Return the (x, y) coordinate for the center point of the cell that contains the specified text.  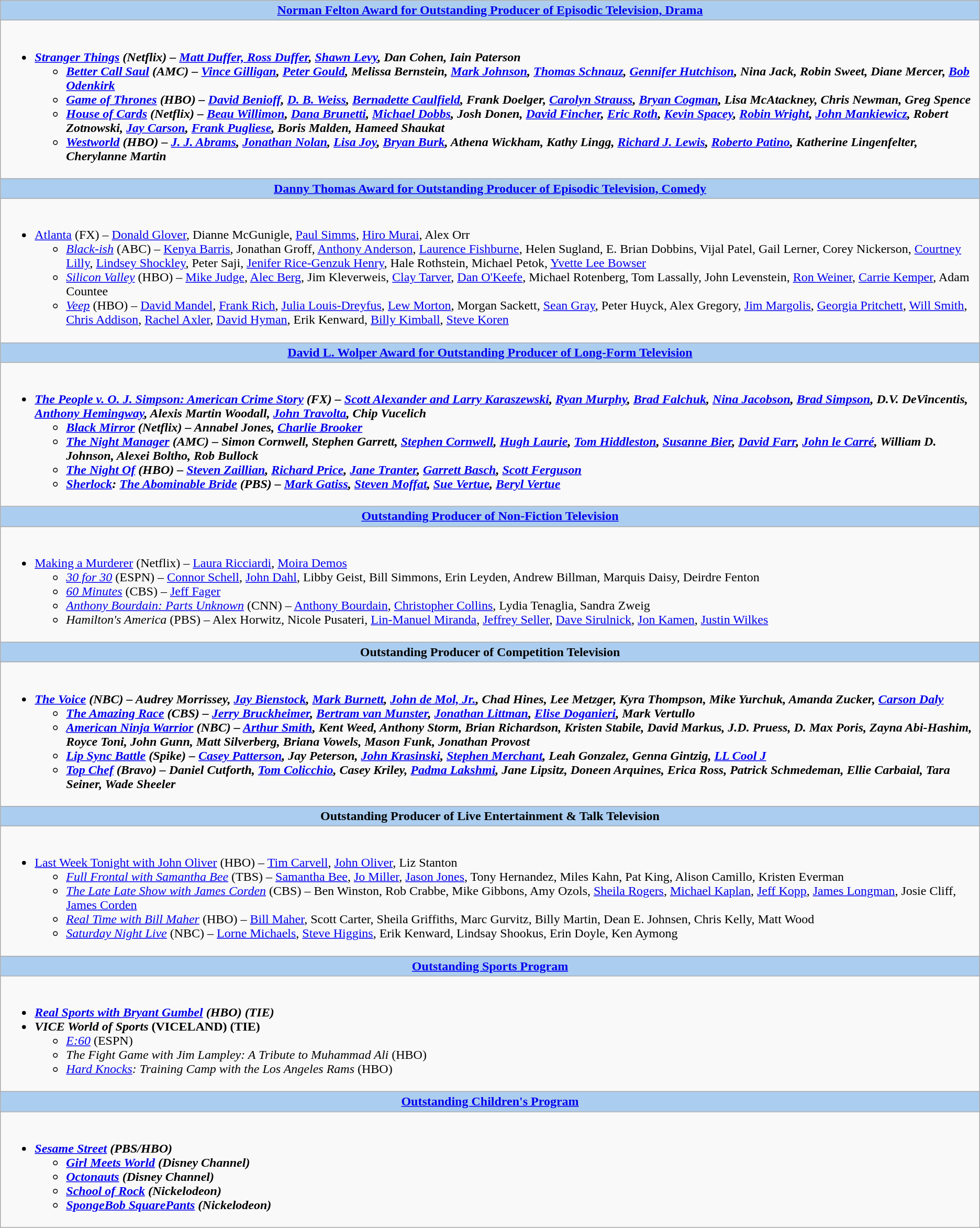
Outstanding Producer of Non-Fiction Television (490, 516)
David L. Wolper Award for Outstanding Producer of Long-Form Television (490, 352)
Sesame Street (PBS/HBO)Girl Meets World (Disney Channel)Octonauts (Disney Channel)School of Rock (Nickelodeon)SpongeBob SquarePants (Nickelodeon) (490, 1170)
Outstanding Children's Program (490, 1102)
Outstanding Producer of Live Entertainment & Talk Television (490, 816)
Outstanding Sports Program (490, 966)
Danny Thomas Award for Outstanding Producer of Episodic Television, Comedy (490, 189)
Norman Felton Award for Outstanding Producer of Episodic Television, Drama (490, 10)
Outstanding Producer of Competition Television (490, 652)
